Identify which cell holds the provided text, then report its (X, Y) central coordinate. 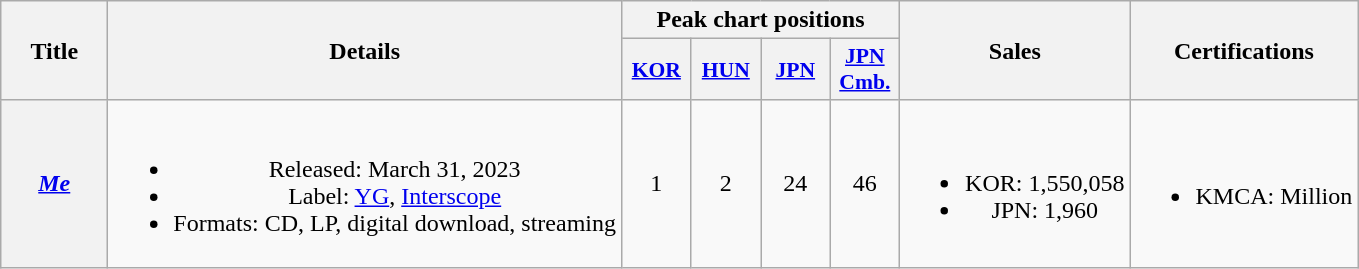
2 (726, 184)
HUN (726, 70)
KOR: 1,550,058JPN: 1,960 (1015, 184)
KOR (657, 70)
KMCA: Million (1244, 184)
JPNCmb. (865, 70)
Title (54, 50)
Me (54, 184)
Certifications (1244, 50)
Released: March 31, 2023Label: YG, InterscopeFormats: CD, LP, digital download, streaming (365, 184)
24 (796, 184)
Sales (1015, 50)
Peak chart positions (761, 20)
JPN (796, 70)
1 (657, 184)
Details (365, 50)
46 (865, 184)
